Return [X, Y] of the center of cell containing provided text 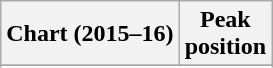
Chart (2015–16) [90, 34]
Peak position [225, 34]
